For the text-containing cell, return its midpoint in (X, Y) coordinate format. 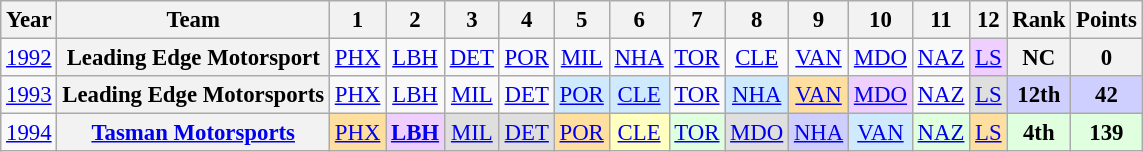
1992 (29, 58)
Tasman Motorsports (194, 133)
42 (1106, 95)
10 (881, 20)
Points (1106, 20)
3 (472, 20)
Leading Edge Motorsport (194, 58)
Team (194, 20)
1994 (29, 133)
12 (988, 20)
Year (29, 20)
7 (697, 20)
1 (357, 20)
0 (1106, 58)
9 (819, 20)
11 (940, 20)
12th (1039, 95)
8 (757, 20)
Leading Edge Motorsports (194, 95)
6 (639, 20)
139 (1106, 133)
4th (1039, 133)
1993 (29, 95)
2 (416, 20)
NC (1039, 58)
4 (526, 20)
5 (582, 20)
Rank (1039, 20)
